Output the [X, Y] coordinate of the center of the cell containing the given text.  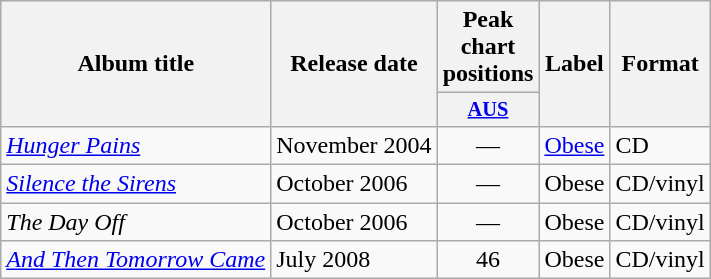
46 [488, 260]
Silence the Sirens [136, 184]
Hunger Pains [136, 145]
Peak chart positions [488, 47]
CD [660, 145]
The Day Off [136, 222]
July 2008 [354, 260]
AUS [488, 110]
And Then Tomorrow Came [136, 260]
Album title [136, 64]
November 2004 [354, 145]
Label [574, 64]
Release date [354, 64]
Format [660, 64]
